Extract the [X, Y] coordinate from the center of the cell holding the provided text.  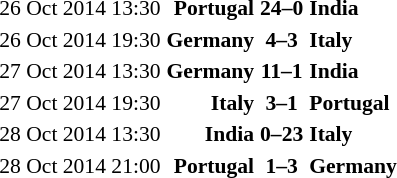
0–23 [282, 134]
3–1 [282, 102]
Italy [210, 102]
India [210, 134]
4–3 [282, 40]
11–1 [282, 71]
